Detect which cell encompasses the target text, then output its (X, Y) center coordinate. 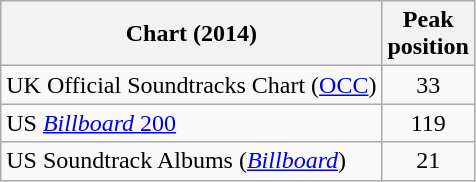
US Billboard 200 (192, 123)
119 (428, 123)
Chart (2014) (192, 34)
UK Official Soundtracks Chart (OCC) (192, 85)
21 (428, 161)
33 (428, 85)
Peakposition (428, 34)
US Soundtrack Albums (Billboard) (192, 161)
